Return the (X, Y) coordinate for the center point of the cell that contains the specified text.  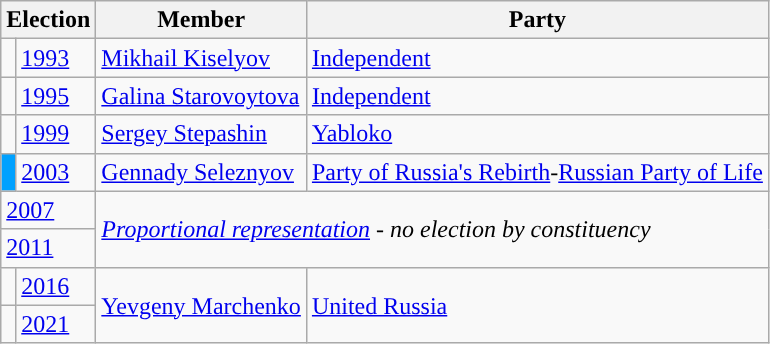
Mikhail Kiselyov (202, 58)
1993 (56, 58)
Galina Starovoytova (202, 96)
1995 (56, 96)
2016 (56, 286)
1999 (56, 134)
United Russia (537, 305)
Election (48, 20)
2021 (56, 324)
Gennady Seleznyov (202, 172)
Yevgeny Marchenko (202, 305)
Party (537, 20)
Member (202, 20)
2011 (48, 248)
2003 (56, 172)
Proportional representation - no election by constituency (432, 229)
2007 (48, 210)
Yabloko (537, 134)
Party of Russia's Rebirth-Russian Party of Life (537, 172)
Sergey Stepashin (202, 134)
